Determine the (X, Y) coordinate at the center of the cell enclosing the given text.  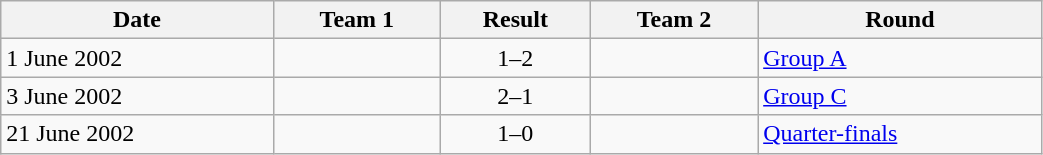
Result (516, 20)
Quarter-finals (900, 134)
21 June 2002 (137, 134)
Team 2 (674, 20)
1 June 2002 (137, 58)
Round (900, 20)
3 June 2002 (137, 96)
2–1 (516, 96)
Date (137, 20)
Team 1 (356, 20)
1–0 (516, 134)
1–2 (516, 58)
Group C (900, 96)
Group A (900, 58)
